Return (x, y) of the center of cell containing provided text 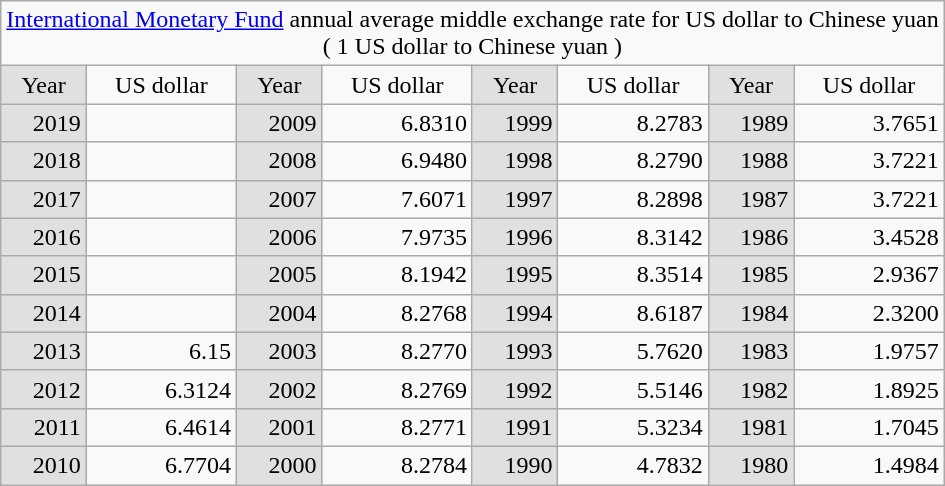
2007 (280, 199)
1.7045 (869, 427)
2018 (44, 161)
8.2771 (397, 427)
7.9735 (397, 237)
5.3234 (633, 427)
1987 (751, 199)
2000 (280, 465)
3.7651 (869, 123)
1989 (751, 123)
6.3124 (161, 389)
2017 (44, 199)
2008 (280, 161)
1990 (515, 465)
1986 (751, 237)
8.2769 (397, 389)
8.2770 (397, 351)
1.4984 (869, 465)
7.6071 (397, 199)
2009 (280, 123)
1999 (515, 123)
8.2783 (633, 123)
2010 (44, 465)
6.4614 (161, 427)
1992 (515, 389)
2.3200 (869, 313)
1.8925 (869, 389)
2014 (44, 313)
2016 (44, 237)
2013 (44, 351)
6.9480 (397, 161)
8.2784 (397, 465)
2012 (44, 389)
8.6187 (633, 313)
8.3514 (633, 275)
2001 (280, 427)
1997 (515, 199)
2.9367 (869, 275)
6.7704 (161, 465)
5.7620 (633, 351)
1.9757 (869, 351)
3.4528 (869, 237)
8.1942 (397, 275)
1982 (751, 389)
1991 (515, 427)
8.2768 (397, 313)
8.3142 (633, 237)
1998 (515, 161)
6.8310 (397, 123)
5.5146 (633, 389)
2006 (280, 237)
1995 (515, 275)
1980 (751, 465)
1996 (515, 237)
2015 (44, 275)
2002 (280, 389)
1981 (751, 427)
4.7832 (633, 465)
2003 (280, 351)
2011 (44, 427)
1988 (751, 161)
1994 (515, 313)
2019 (44, 123)
2005 (280, 275)
6.15 (161, 351)
2004 (280, 313)
International Monetary Fund annual average middle exchange rate for US dollar to Chinese yuan( 1 US dollar to Chinese yuan ) (472, 34)
8.2898 (633, 199)
8.2790 (633, 161)
1983 (751, 351)
1985 (751, 275)
1993 (515, 351)
1984 (751, 313)
